For the text-containing cell, return its midpoint in (X, Y) coordinate format. 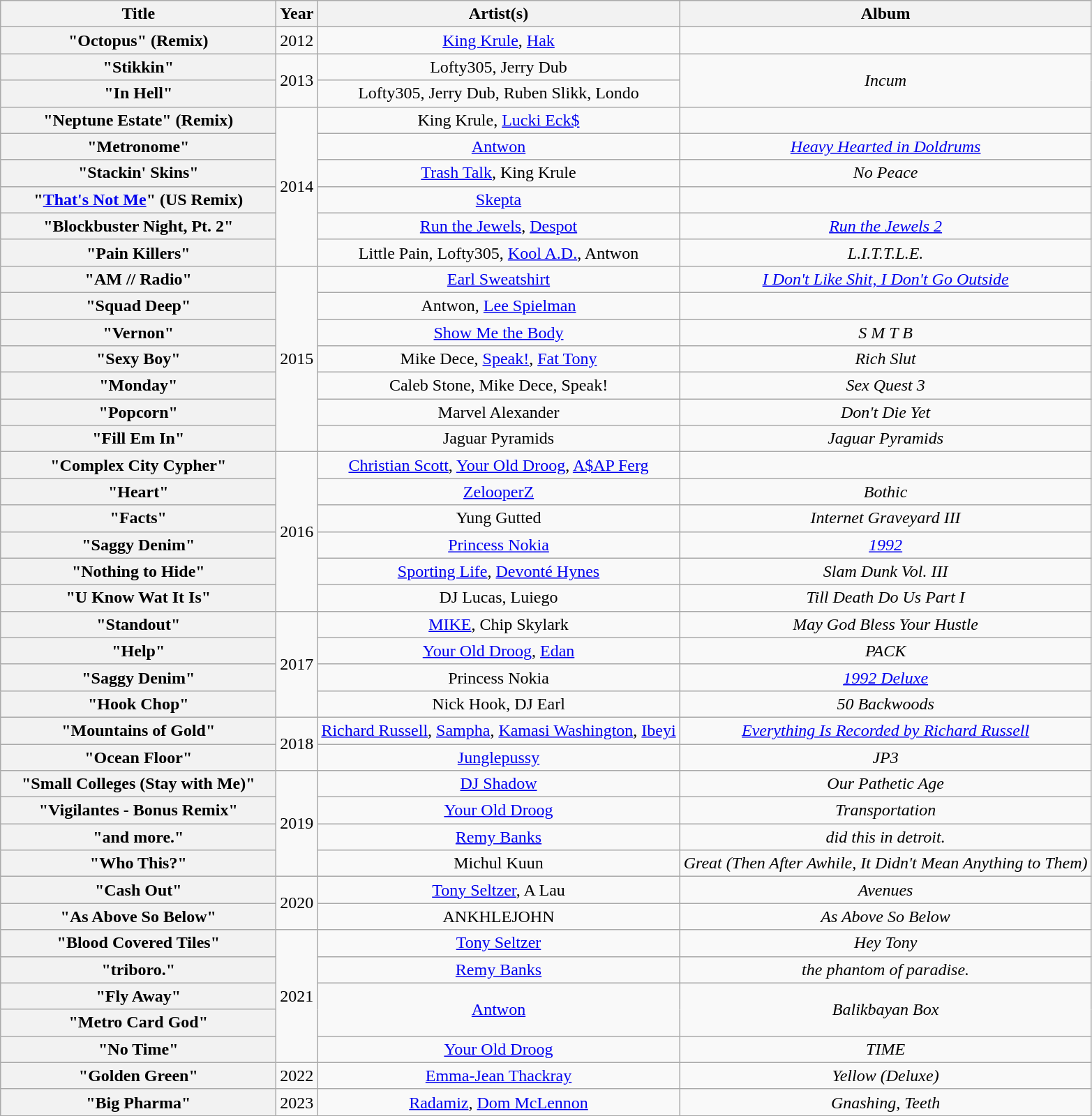
"Metronome" (138, 146)
As Above So Below (885, 917)
No Peace (885, 173)
"Pain Killers" (138, 252)
"Stackin' Skins" (138, 173)
Gnashing, Teeth (885, 1102)
"Vernon" (138, 333)
2019 (297, 824)
MIKE, Chip Skylark (498, 624)
2015 (297, 359)
Marvel Alexander (498, 412)
Great (Then After Awhile, It Didn't Mean Anything to Them) (885, 864)
"No Time" (138, 1049)
TIME (885, 1049)
2022 (297, 1076)
Balikbayan Box (885, 1009)
"Hook Chop" (138, 704)
May God Bless Your Hustle (885, 624)
Sporting Life, Devonté Hynes (498, 571)
"Ocean Floor" (138, 757)
King Krule, Hak (498, 40)
Avenues (885, 890)
JP3 (885, 757)
Internet Graveyard III (885, 518)
Rich Slut (885, 359)
Album (885, 14)
Skepta (498, 199)
Christian Scott, Your Old Droog, A$AP Ferg (498, 465)
Run the Jewels 2 (885, 226)
Tony Seltzer, A Lau (498, 890)
Bothic (885, 492)
Heavy Hearted in Doldrums (885, 146)
2016 (297, 531)
Slam Dunk Vol. III (885, 571)
"Facts" (138, 518)
Lofty305, Jerry Dub (498, 67)
2013 (297, 80)
Your Old Droog, Edan (498, 651)
"Cash Out" (138, 890)
"Mountains of Gold" (138, 730)
Caleb Stone, Mike Dece, Speak! (498, 386)
"AM // Radio" (138, 279)
PACK (885, 651)
Till Death Do Us Part I (885, 598)
2020 (297, 903)
"Standout" (138, 624)
"Vigilantes - Bonus Remix" (138, 810)
"Octopus" (Remix) (138, 40)
"Sexy Boy" (138, 359)
"As Above So Below" (138, 917)
Yung Gutted (498, 518)
2021 (297, 996)
"Blockbuster Night, Pt. 2" (138, 226)
Nick Hook, DJ Earl (498, 704)
Yellow (Deluxe) (885, 1076)
"triboro." (138, 970)
Incum (885, 80)
"Help" (138, 651)
ZelooperZ (498, 492)
"Small Colleges (Stay with Me)" (138, 784)
"Blood Covered Tiles" (138, 943)
"Who This?" (138, 864)
Everything Is Recorded by Richard Russell (885, 730)
Junglepussy (498, 757)
"Popcorn" (138, 412)
L.I.T.T.L.E. (885, 252)
50 Backwoods (885, 704)
Tony Seltzer (498, 943)
Emma-Jean Thackray (498, 1076)
DJ Shadow (498, 784)
"Golden Green" (138, 1076)
"Metro Card God" (138, 1023)
"Fly Away" (138, 996)
Transportation (885, 810)
Earl Sweatshirt (498, 279)
"U Know Wat It Is" (138, 598)
King Krule, Lucki Eck$ (498, 120)
"Stikkin" (138, 67)
"That's Not Me" (US Remix) (138, 199)
"Monday" (138, 386)
"Big Pharma" (138, 1102)
ANKHLEJOHN (498, 917)
Michul Kuun (498, 864)
2017 (297, 664)
Show Me the Body (498, 333)
2018 (297, 744)
Don't Die Yet (885, 412)
I Don't Like Shit, I Don't Go Outside (885, 279)
"Squad Deep" (138, 306)
Richard Russell, Sampha, Kamasi Washington, Ibeyi (498, 730)
DJ Lucas, Luiego (498, 598)
"Neptune Estate" (Remix) (138, 120)
Hey Tony (885, 943)
the phantom of paradise. (885, 970)
Title (138, 14)
Artist(s) (498, 14)
Antwon, Lee Spielman (498, 306)
S M T B (885, 333)
"Complex City Cypher" (138, 465)
"Nothing to Hide" (138, 571)
Trash Talk, King Krule (498, 173)
Little Pain, Lofty305, Kool A.D., Antwon (498, 252)
"and more." (138, 837)
Lofty305, Jerry Dub, Ruben Slikk, Londo (498, 93)
Sex Quest 3 (885, 386)
1992 Deluxe (885, 677)
did this in detroit. (885, 837)
Year (297, 14)
Run the Jewels, Despot (498, 226)
2014 (297, 186)
1992 (885, 545)
"Heart" (138, 492)
"In Hell" (138, 93)
2023 (297, 1102)
Radamiz, Dom McLennon (498, 1102)
2012 (297, 40)
Mike Dece, Speak!, Fat Tony (498, 359)
"Fill Em In" (138, 439)
Our Pathetic Age (885, 784)
